Determine the (x, y) coordinate at the center of the cell enclosing the given text.  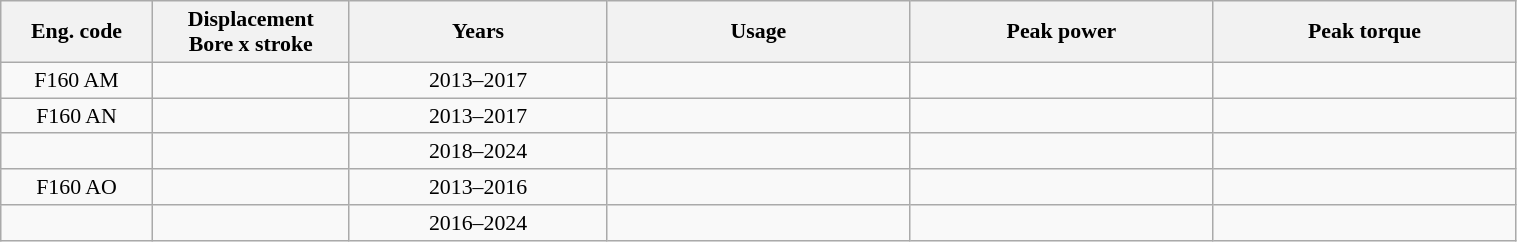
Years (478, 30)
Eng. code (77, 30)
Usage (758, 30)
2016–2024 (478, 222)
F160 AN (77, 115)
Peak power (1062, 30)
Peak torque (1364, 30)
F160 AO (77, 187)
2013–2016 (478, 187)
DisplacementBore x stroke (250, 30)
2018–2024 (478, 151)
F160 AM (77, 80)
